For the text-containing cell, return its midpoint in (X, Y) coordinate format. 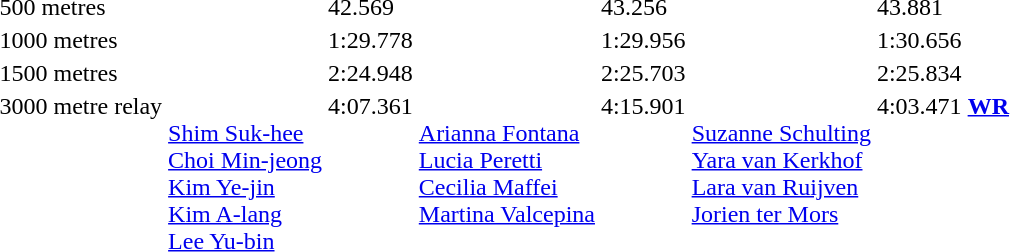
2:25.834 (942, 73)
1:30.656 (942, 40)
1:29.778 (371, 40)
2:24.948 (371, 73)
1:29.956 (643, 40)
2:25.703 (643, 73)
